Capture the cell that displays the provided text and extract its [X, Y] central coordinate. 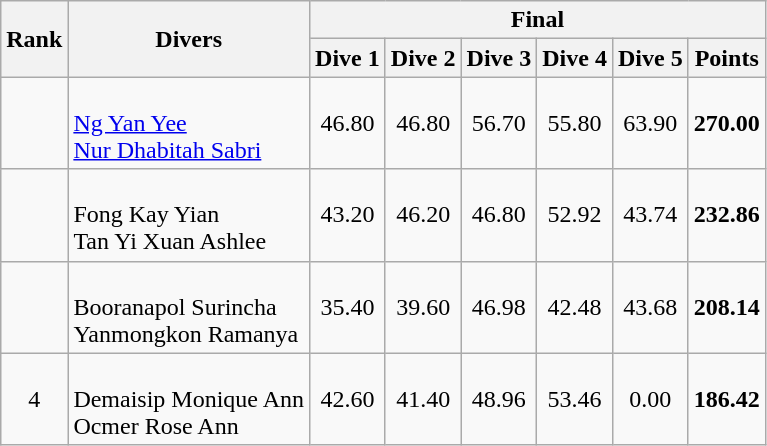
186.42 [726, 399]
Final [538, 20]
Dive 2 [423, 58]
35.40 [348, 307]
208.14 [726, 307]
56.70 [499, 123]
0.00 [650, 399]
232.86 [726, 215]
43.74 [650, 215]
Dive 3 [499, 58]
42.60 [348, 399]
43.68 [650, 307]
39.60 [423, 307]
Dive 5 [650, 58]
Divers [189, 39]
42.48 [575, 307]
Dive 4 [575, 58]
55.80 [575, 123]
46.20 [423, 215]
270.00 [726, 123]
53.46 [575, 399]
Ng Yan YeeNur Dhabitah Sabri [189, 123]
Demaisip Monique AnnOcmer Rose Ann [189, 399]
52.92 [575, 215]
Dive 1 [348, 58]
Rank [34, 39]
43.20 [348, 215]
48.96 [499, 399]
Fong Kay YianTan Yi Xuan Ashlee [189, 215]
46.98 [499, 307]
Points [726, 58]
Booranapol SurinchaYanmongkon Ramanya [189, 307]
4 [34, 399]
41.40 [423, 399]
63.90 [650, 123]
